From the cell containing the given text, extract its center point as (x, y) coordinate. 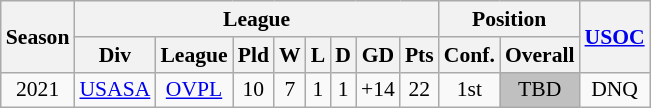
Overall (540, 55)
USASA (114, 90)
+14 (378, 90)
TBD (540, 90)
Position (510, 19)
W (290, 55)
Pld (254, 55)
2021 (38, 90)
Pts (420, 55)
USOC (615, 36)
Season (38, 36)
OVPL (194, 90)
7 (290, 90)
GD (378, 55)
DNQ (615, 90)
L (318, 55)
D (343, 55)
Conf. (470, 55)
10 (254, 90)
22 (420, 90)
Div (114, 55)
1st (470, 90)
